From the cell containing the given text, extract its center point as [x, y] coordinate. 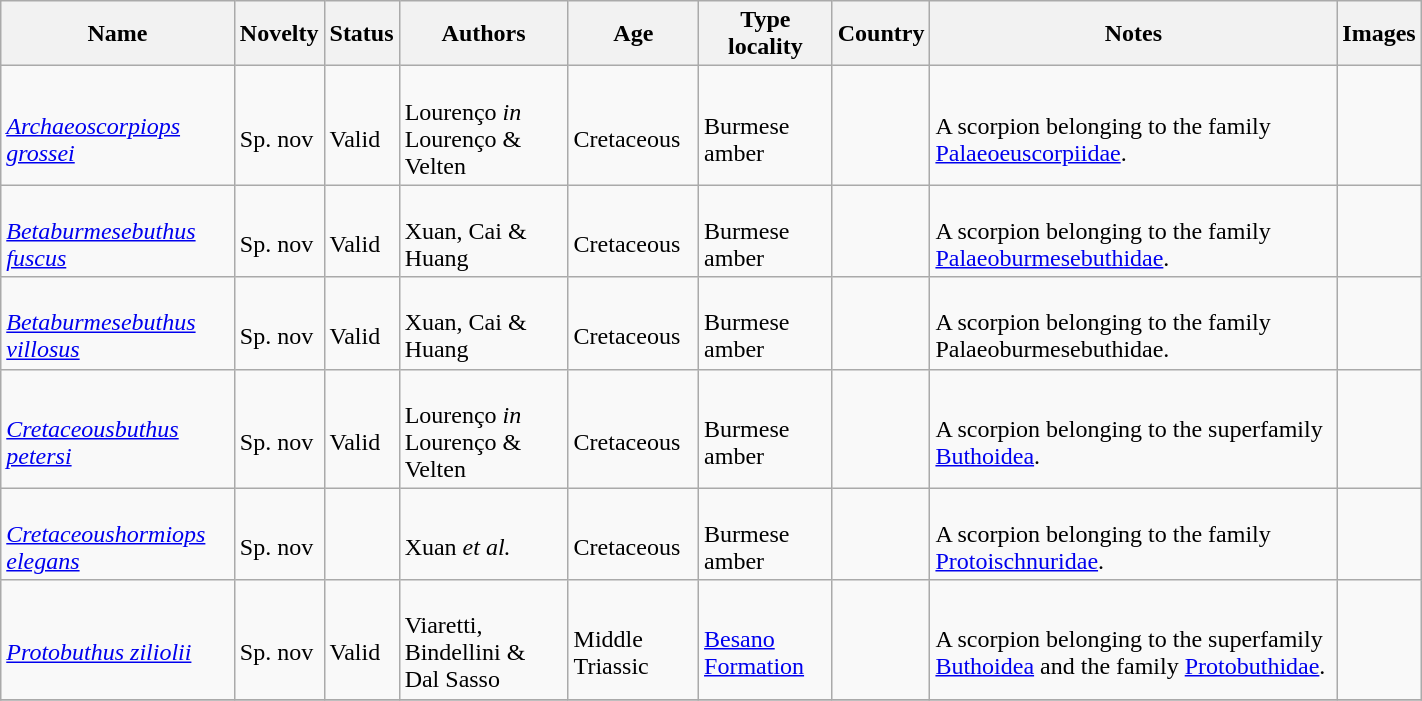
A scorpion belonging to the family Protoischnuridae. [1134, 534]
Images [1379, 34]
Betaburmesebuthus fuscus [118, 231]
A scorpion belonging to the superfamily Buthoidea. [1134, 428]
Besano Formation [766, 640]
Name [118, 34]
A scorpion belonging to the family Palaeoeuscorpiidae. [1134, 126]
Country [881, 34]
A scorpion belonging to the superfamily Buthoidea and the family Protobuthidae. [1134, 640]
Archaeoscorpiops grossei [118, 126]
Cretaceoushormiops elegans [118, 534]
Viaretti, Bindellini & Dal Sasso [484, 640]
Protobuthus ziliolii [118, 640]
Notes [1134, 34]
Xuan et al. [484, 534]
Authors [484, 34]
Novelty [279, 34]
Middle Triassic [633, 640]
Status [362, 34]
Type locality [766, 34]
Age [633, 34]
Cretaceousbuthus petersi [118, 428]
Betaburmesebuthus villosus [118, 323]
